For the text-containing cell, return its midpoint in (X, Y) coordinate format. 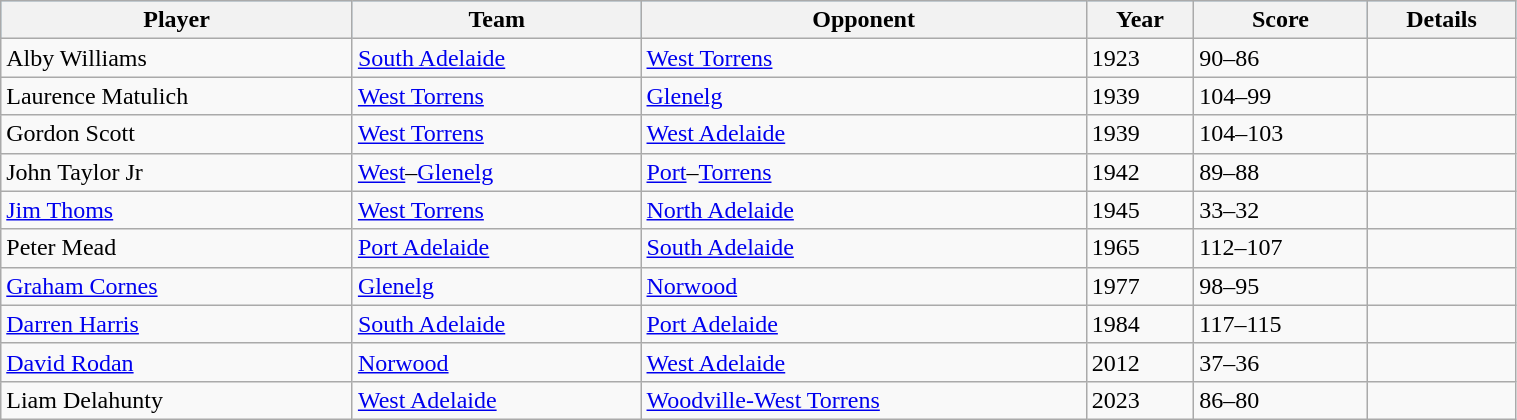
Port–Torrens (864, 172)
1942 (1140, 172)
Peter Mead (177, 248)
104–99 (1280, 96)
89–88 (1280, 172)
Player (177, 20)
98–95 (1280, 286)
117–115 (1280, 324)
2012 (1140, 362)
Team (496, 20)
West–Glenelg (496, 172)
Opponent (864, 20)
Details (1442, 20)
Liam Delahunty (177, 400)
Alby Williams (177, 58)
2023 (1140, 400)
33–32 (1280, 210)
John Taylor Jr (177, 172)
1945 (1140, 210)
1977 (1140, 286)
Year (1140, 20)
David Rodan (177, 362)
90–86 (1280, 58)
Graham Cornes (177, 286)
1965 (1140, 248)
86–80 (1280, 400)
112–107 (1280, 248)
Woodville-West Torrens (864, 400)
Gordon Scott (177, 134)
104–103 (1280, 134)
Laurence Matulich (177, 96)
37–36 (1280, 362)
1923 (1140, 58)
1984 (1140, 324)
North Adelaide (864, 210)
Jim Thoms (177, 210)
Score (1280, 20)
Darren Harris (177, 324)
